Capture the cell that displays the provided text and extract its (x, y) central coordinate. 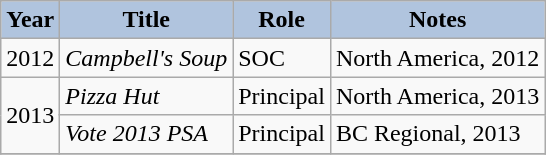
North America, 2012 (437, 58)
Role (282, 20)
Title (146, 20)
North America, 2013 (437, 96)
BC Regional, 2013 (437, 134)
Year (30, 20)
SOC (282, 58)
2013 (30, 115)
Pizza Hut (146, 96)
Vote 2013 PSA (146, 134)
Campbell's Soup (146, 58)
Notes (437, 20)
2012 (30, 58)
